Output the (x, y) coordinate of the center of the cell containing the given text.  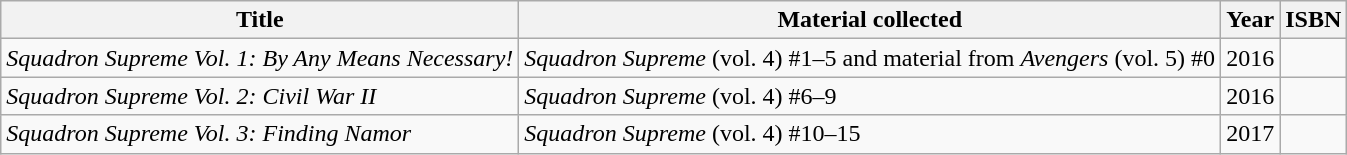
Squadron Supreme Vol. 3: Finding Namor (260, 134)
Squadron Supreme Vol. 1: By Any Means Necessary! (260, 58)
Title (260, 20)
Material collected (870, 20)
ISBN (1314, 20)
Squadron Supreme (vol. 4) #10–15 (870, 134)
Year (1250, 20)
Squadron Supreme Vol. 2: Civil War II (260, 96)
Squadron Supreme (vol. 4) #1–5 and material from Avengers (vol. 5) #0 (870, 58)
2017 (1250, 134)
Squadron Supreme (vol. 4) #6–9 (870, 96)
